Capture the cell that displays the provided text and extract its [X, Y] central coordinate. 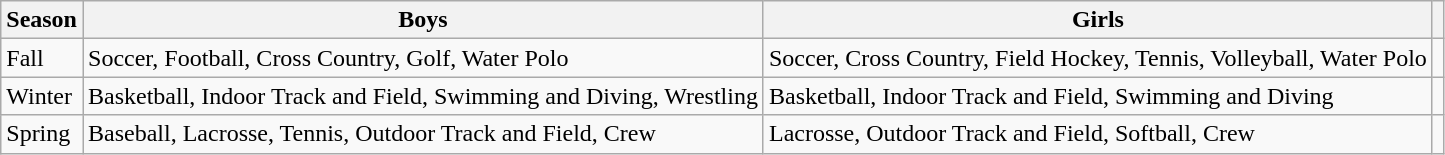
Season [42, 20]
Basketball, Indoor Track and Field, Swimming and Diving [1098, 96]
Basketball, Indoor Track and Field, Swimming and Diving, Wrestling [422, 96]
Boys [422, 20]
Lacrosse, Outdoor Track and Field, Softball, Crew [1098, 134]
Spring [42, 134]
Fall [42, 58]
Soccer, Cross Country, Field Hockey, Tennis, Volleyball, Water Polo [1098, 58]
Girls [1098, 20]
Soccer, Football, Cross Country, Golf, Water Polo [422, 58]
Baseball, Lacrosse, Tennis, Outdoor Track and Field, Crew [422, 134]
Winter [42, 96]
